Locate the cell with the specified text and output its [x, y] center coordinate. 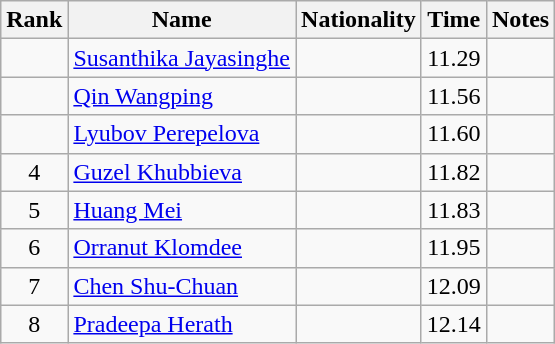
8 [34, 324]
11.83 [454, 210]
12.09 [454, 286]
Huang Mei [182, 210]
Orranut Klomdee [182, 248]
5 [34, 210]
Guzel Khubbieva [182, 172]
Susanthika Jayasinghe [182, 58]
Name [182, 20]
Time [454, 20]
11.60 [454, 134]
Rank [34, 20]
7 [34, 286]
4 [34, 172]
6 [34, 248]
11.82 [454, 172]
11.29 [454, 58]
Nationality [359, 20]
Notes [520, 20]
11.56 [454, 96]
Chen Shu-Chuan [182, 286]
11.95 [454, 248]
12.14 [454, 324]
Pradeepa Herath [182, 324]
Qin Wangping [182, 96]
Lyubov Perepelova [182, 134]
